Identify which cell holds the provided text, then report its (X, Y) central coordinate. 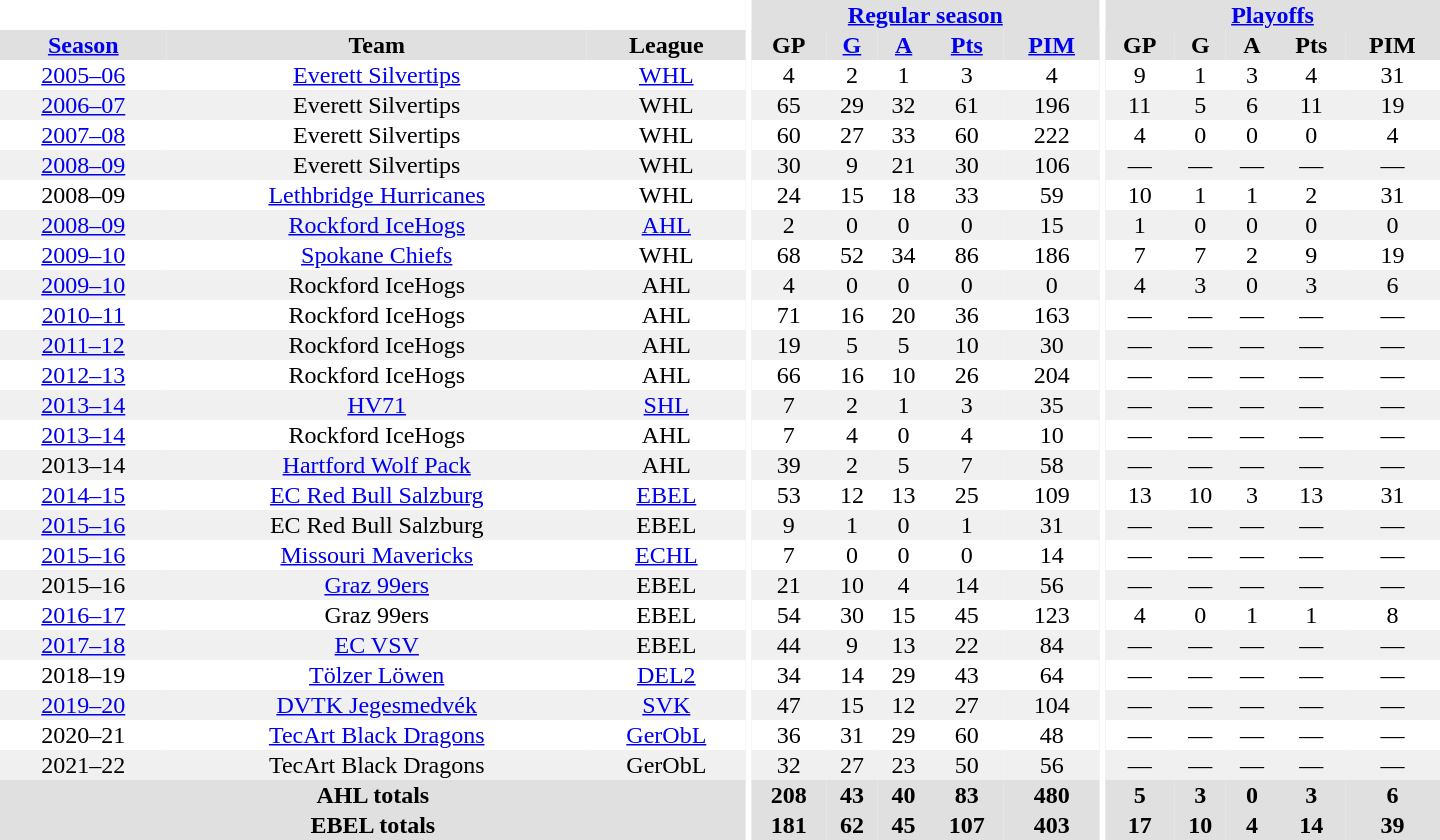
2020–21 (84, 735)
107 (966, 825)
196 (1052, 105)
58 (1052, 465)
SHL (666, 405)
2019–20 (84, 705)
2007–08 (84, 135)
2006–07 (84, 105)
Team (377, 45)
47 (788, 705)
EBEL totals (373, 825)
64 (1052, 675)
44 (788, 645)
68 (788, 255)
59 (1052, 195)
Spokane Chiefs (377, 255)
2021–22 (84, 765)
HV71 (377, 405)
163 (1052, 315)
40 (904, 795)
109 (1052, 495)
86 (966, 255)
AHL totals (373, 795)
204 (1052, 375)
SVK (666, 705)
186 (1052, 255)
104 (1052, 705)
Playoffs (1272, 15)
48 (1052, 735)
23 (904, 765)
Lethbridge Hurricanes (377, 195)
Missouri Mavericks (377, 555)
61 (966, 105)
24 (788, 195)
20 (904, 315)
Regular season (925, 15)
2018–19 (84, 675)
2016–17 (84, 615)
Season (84, 45)
65 (788, 105)
208 (788, 795)
480 (1052, 795)
2005–06 (84, 75)
62 (852, 825)
71 (788, 315)
403 (1052, 825)
53 (788, 495)
18 (904, 195)
22 (966, 645)
ECHL (666, 555)
66 (788, 375)
84 (1052, 645)
2012–13 (84, 375)
8 (1392, 615)
106 (1052, 165)
54 (788, 615)
DEL2 (666, 675)
35 (1052, 405)
Hartford Wolf Pack (377, 465)
2017–18 (84, 645)
123 (1052, 615)
League (666, 45)
50 (966, 765)
DVTK Jegesmedvék (377, 705)
17 (1140, 825)
2011–12 (84, 345)
52 (852, 255)
EC VSV (377, 645)
Tölzer Löwen (377, 675)
83 (966, 795)
222 (1052, 135)
2010–11 (84, 315)
25 (966, 495)
2014–15 (84, 495)
181 (788, 825)
26 (966, 375)
